Locate the cell with the specified text and output its [X, Y] center coordinate. 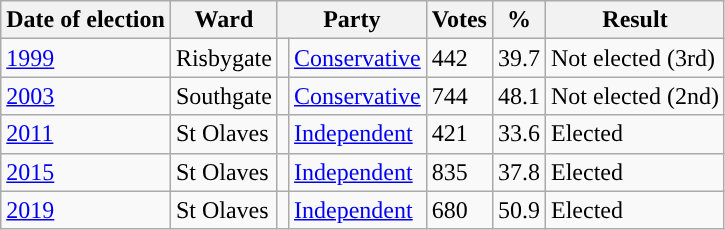
Not elected (3rd) [634, 58]
39.7 [518, 58]
2011 [86, 134]
Votes [459, 20]
680 [459, 210]
% [518, 20]
Not elected (2nd) [634, 96]
Southgate [224, 96]
442 [459, 58]
2019 [86, 210]
421 [459, 134]
50.9 [518, 210]
1999 [86, 58]
Date of election [86, 20]
48.1 [518, 96]
2015 [86, 172]
835 [459, 172]
Risbygate [224, 58]
Ward [224, 20]
Result [634, 20]
33.6 [518, 134]
744 [459, 96]
2003 [86, 96]
37.8 [518, 172]
Party [352, 20]
